Find where the given text appears and provide that cell's center as (x, y) coordinate. 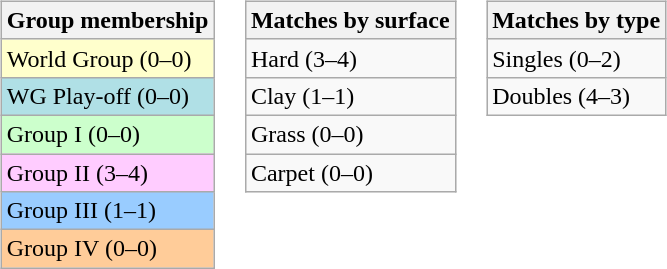
Group I (0–0) (108, 134)
Group IV (0–0) (108, 249)
World Group (0–0) (108, 58)
Carpet (0–0) (350, 173)
Singles (0–2) (576, 58)
Matches by type (576, 20)
Clay (1–1) (350, 96)
Matches by surface (350, 20)
Hard (3–4) (350, 58)
Group II (3–4) (108, 173)
Group III (1–1) (108, 211)
Doubles (4–3) (576, 96)
WG Play-off (0–0) (108, 96)
Grass (0–0) (350, 134)
Group membership (108, 20)
